From the cell containing the given text, extract its center point as (x, y) coordinate. 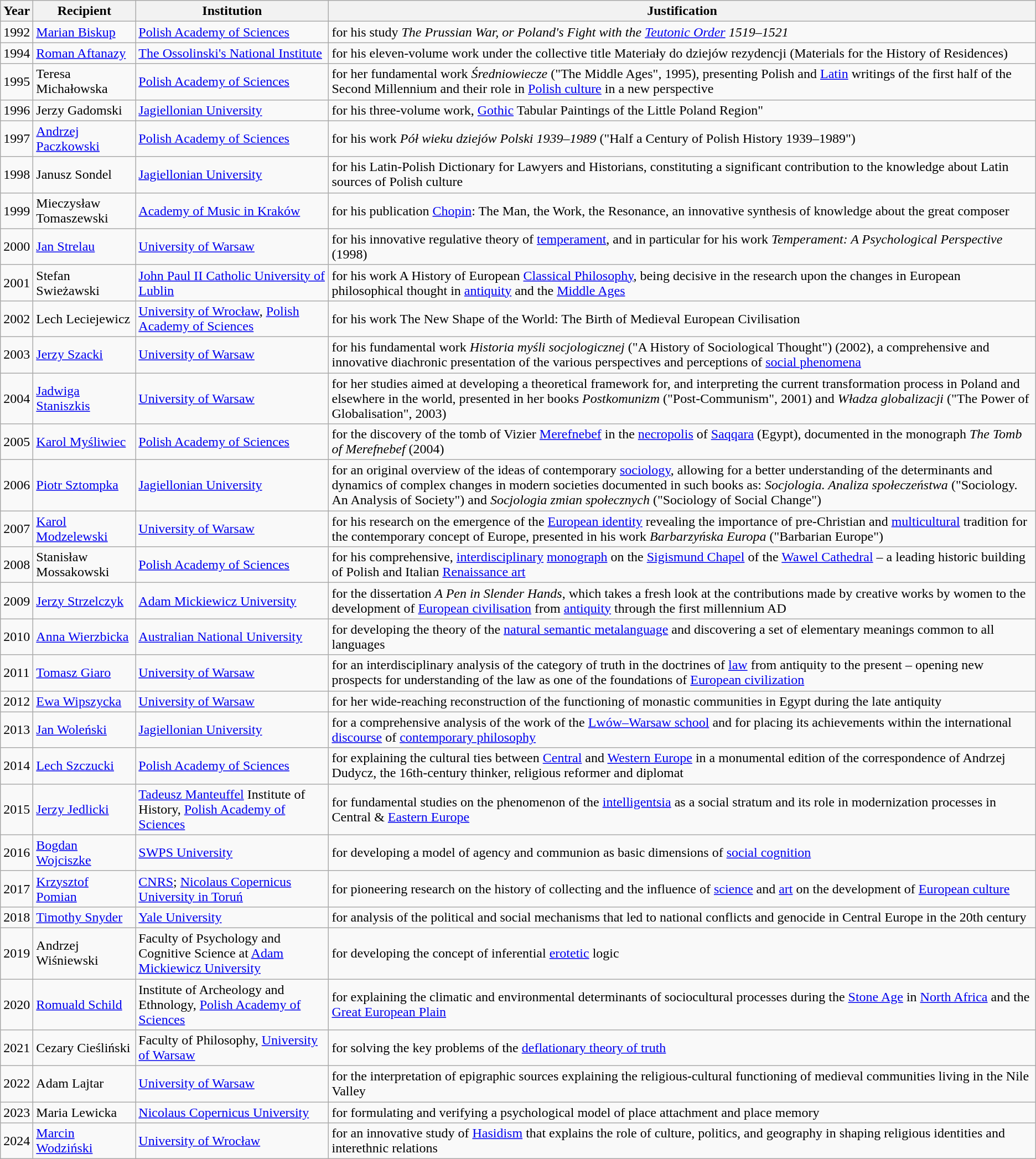
for his eleven-volume work under the collective title Materiały do dziejów rezydencji (Materials for the History of Residences) (682, 53)
for developing a model of agency and communion as basic dimensions of social cognition (682, 852)
1997 (17, 138)
University of Wrocław (232, 1141)
Maria Lewicka (84, 1113)
Jerzy Szacki (84, 354)
2020 (17, 1004)
2008 (17, 565)
for the interpretation of epigraphic sources explaining the religious-cultural functioning of medieval communities living in the Nile Valley (682, 1084)
2012 (17, 701)
Tomasz Giaro (84, 673)
1999 (17, 210)
2009 (17, 601)
2024 (17, 1141)
Adam Lajtar (84, 1084)
Jerzy Strzelczyk (84, 601)
John Paul II Catholic University of Lublin (232, 282)
Jan Strelau (84, 247)
2013 (17, 729)
Karol Modzelewski (84, 529)
Nicolaus Copernicus University (232, 1113)
for his study The Prussian War, or Poland's Fight with the Teutonic Order 1519–1521 (682, 32)
for his work The New Shape of the World: The Birth of Medieval European Civilisation (682, 319)
2019 (17, 953)
Bogdan Wojciszke (84, 852)
Ewa Wipszycka (84, 701)
1996 (17, 110)
for his three-volume work, Gothic Tabular Paintings of the Little Poland Region" (682, 110)
2000 (17, 247)
2001 (17, 282)
for solving the key problems of the deflationary theory of truth (682, 1048)
for developing the theory of the natural semantic metalanguage and discovering a set of elementary meanings common to all languages (682, 637)
2023 (17, 1113)
for his publication Chopin: The Man, the Work, the Resonance, an innovative synthesis of knowledge about the great composer (682, 210)
2003 (17, 354)
1992 (17, 32)
2006 (17, 485)
Teresa Michałowska (84, 82)
Justification (682, 11)
2005 (17, 442)
Cezary Cieśliński (84, 1048)
Janusz Sondel (84, 175)
Jadwiga Staniszkis (84, 399)
Karol Myśliwiec (84, 442)
Stanisław Mossakowski (84, 565)
Institute of Archeology and Ethnology, Polish Academy of Sciences (232, 1004)
Timothy Snyder (84, 917)
Recipient (84, 11)
Lech Leciejewicz (84, 319)
for his work Pół wieku dziejów Polski 1939–1989 ("Half a Century of Polish History 1939–1989") (682, 138)
for developing the concept of inferential erotetic logic (682, 953)
2007 (17, 529)
for her wide-reaching reconstruction of the functioning of monastic communities in Egypt during the late antiquity (682, 701)
Jerzy Jedlicki (84, 809)
2017 (17, 889)
Roman Aftanazy (84, 53)
Piotr Sztompka (84, 485)
2002 (17, 319)
Lech Szczucki (84, 766)
Stefan Swieżawski (84, 282)
Tadeusz Manteuffel Institute of History, Polish Academy of Sciences (232, 809)
SWPS University (232, 852)
2011 (17, 673)
2018 (17, 917)
2004 (17, 399)
2021 (17, 1048)
Krzysztof Pomian (84, 889)
for his innovative regulative theory of temperament, and in particular for his work Temperament: A Psychological Perspective (1998) (682, 247)
Andrzej Wiśniewski (84, 953)
Mieczysław Tomaszewski (84, 210)
2016 (17, 852)
Romuald Schild (84, 1004)
Marian Biskup (84, 32)
CNRS; Nicolaus Copernicus University in Toruń (232, 889)
1995 (17, 82)
2010 (17, 637)
Faculty of Philosophy, University of Warsaw (232, 1048)
1994 (17, 53)
Andrzej Paczkowski (84, 138)
2015 (17, 809)
University of Wrocław, Polish Academy of Sciences (232, 319)
Year (17, 11)
2014 (17, 766)
Adam Mickiewicz University (232, 601)
Academy of Music in Kraków (232, 210)
Australian National University (232, 637)
Jerzy Gadomski (84, 110)
for the discovery of the tomb of Vizier Merefnebef in the necropolis of Saqqara (Egypt), documented in the monograph The Tomb of Merefnebef (2004) (682, 442)
for pioneering research on the history of collecting and the influence of science and art on the development of European culture (682, 889)
Institution (232, 11)
for analysis of the political and social mechanisms that led to national conflicts and genocide in Central Europe in the 20th century (682, 917)
2022 (17, 1084)
Yale University (232, 917)
Jan Woleński (84, 729)
for formulating and verifying a psychological model of place attachment and place memory (682, 1113)
The Ossolinski's National Institute (232, 53)
1998 (17, 175)
Marcin Wodziński (84, 1141)
Faculty of Psychology and Cognitive Science at Adam Mickiewicz University (232, 953)
Anna Wierzbicka (84, 637)
